Extract the [X, Y] coordinate from the center of the cell holding the provided text.  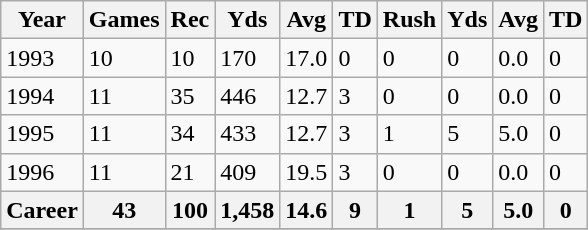
19.5 [306, 172]
Rush [409, 20]
1996 [42, 172]
446 [248, 96]
100 [190, 210]
Year [42, 20]
34 [190, 134]
409 [248, 172]
14.6 [306, 210]
17.0 [306, 58]
43 [124, 210]
Rec [190, 20]
35 [190, 96]
Games [124, 20]
1994 [42, 96]
1,458 [248, 210]
1993 [42, 58]
9 [355, 210]
433 [248, 134]
170 [248, 58]
Career [42, 210]
1995 [42, 134]
21 [190, 172]
